Search for the cell housing the specified text and yield its [X, Y] center coordinate. 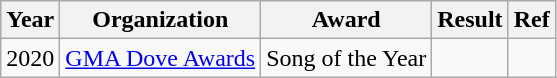
Ref [532, 20]
Year [30, 20]
Organization [160, 20]
2020 [30, 58]
Song of the Year [346, 58]
GMA Dove Awards [160, 58]
Result [470, 20]
Award [346, 20]
